Pinpoint the cell where the given text exists, returning its (X, Y) midpoint coordinate. 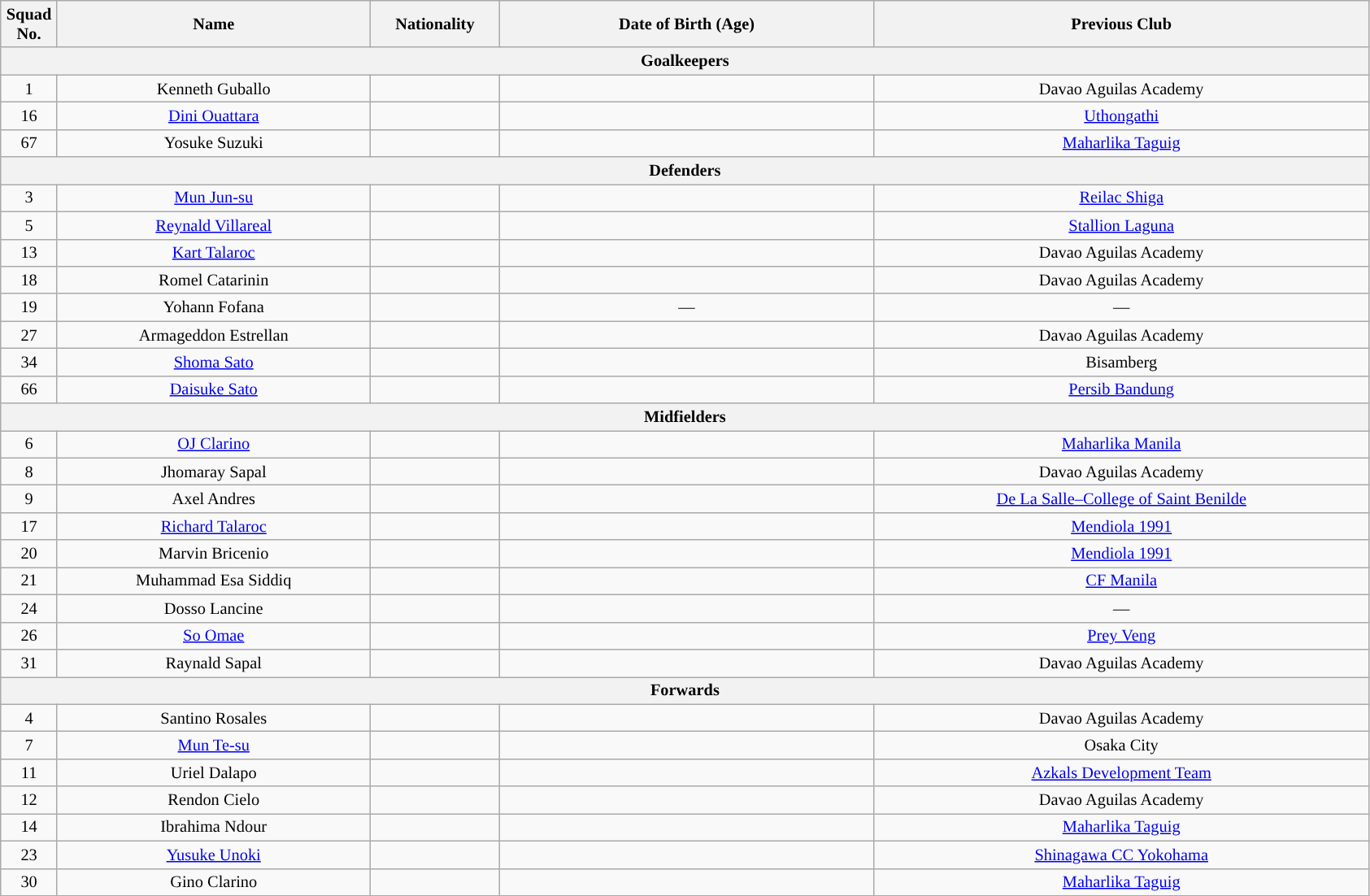
Armageddon Estrellan (213, 335)
Date of Birth (Age) (687, 24)
Raynald Sapal (213, 663)
Previous Club (1121, 24)
CF Manila (1121, 581)
Mun Jun-su (213, 198)
Uthongathi (1121, 115)
Name (213, 24)
OJ Clarino (213, 444)
Defenders (685, 171)
Azkals Development Team (1121, 772)
Reynald Villareal (213, 225)
66 (29, 389)
Kenneth Guballo (213, 89)
Maharlika Manila (1121, 444)
Squad No. (29, 24)
24 (29, 608)
19 (29, 307)
De La Salle–College of Saint Benilde (1121, 498)
Kart Talaroc (213, 253)
13 (29, 253)
Dini Ouattara (213, 115)
11 (29, 772)
Reilac Shiga (1121, 198)
20 (29, 554)
23 (29, 855)
Gino Clarino (213, 882)
7 (29, 745)
Shinagawa CC Yokohama (1121, 855)
Osaka City (1121, 745)
Shoma Sato (213, 362)
Stallion Laguna (1121, 225)
Forwards (685, 690)
Midfielders (685, 417)
Ibrahima Ndour (213, 827)
Yosuke Suzuki (213, 143)
9 (29, 498)
Axel Andres (213, 498)
4 (29, 718)
Dosso Lancine (213, 608)
Bisamberg (1121, 362)
Santino Rosales (213, 718)
6 (29, 444)
31 (29, 663)
Goalkeepers (685, 61)
26 (29, 636)
18 (29, 280)
67 (29, 143)
Daisuke Sato (213, 389)
1 (29, 89)
21 (29, 581)
5 (29, 225)
30 (29, 882)
27 (29, 335)
Mun Te-su (213, 745)
Prey Veng (1121, 636)
14 (29, 827)
8 (29, 472)
16 (29, 115)
Yusuke Unoki (213, 855)
Yohann Fofana (213, 307)
12 (29, 800)
17 (29, 526)
Muhammad Esa Siddiq (213, 581)
3 (29, 198)
Persib Bandung (1121, 389)
34 (29, 362)
Romel Catarinin (213, 280)
Richard Talaroc (213, 526)
Jhomaray Sapal (213, 472)
Marvin Bricenio (213, 554)
Nationality (435, 24)
Uriel Dalapo (213, 772)
Rendon Cielo (213, 800)
So Omae (213, 636)
